Find where the given text appears and provide that cell's center as (x, y) coordinate. 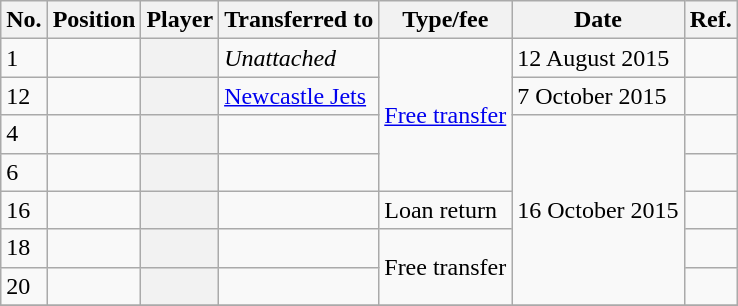
1 (24, 58)
Player (180, 20)
Newcastle Jets (299, 96)
18 (24, 248)
Position (94, 20)
Loan return (446, 210)
No. (24, 20)
16 (24, 210)
4 (24, 134)
Ref. (710, 20)
20 (24, 286)
Transferred to (299, 20)
12 (24, 96)
7 October 2015 (598, 96)
6 (24, 172)
12 August 2015 (598, 58)
Type/fee (446, 20)
16 October 2015 (598, 210)
Date (598, 20)
Unattached (299, 58)
